Find where the given text appears and provide that cell's center as [x, y] coordinate. 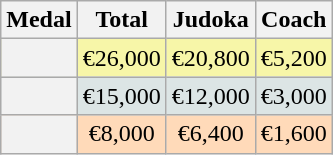
Coach [294, 20]
€3,000 [294, 96]
€1,600 [294, 134]
€20,800 [210, 58]
Total [122, 20]
€15,000 [122, 96]
€6,400 [210, 134]
€12,000 [210, 96]
€5,200 [294, 58]
€8,000 [122, 134]
Judoka [210, 20]
Medal [39, 20]
€26,000 [122, 58]
